Extract the [X, Y] coordinate from the center of the cell holding the provided text.  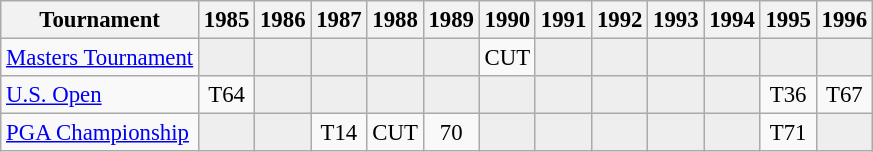
1991 [563, 20]
U.S. Open [100, 95]
1995 [788, 20]
1992 [620, 20]
T64 [227, 95]
1989 [451, 20]
70 [451, 133]
1996 [844, 20]
PGA Championship [100, 133]
Tournament [100, 20]
1993 [676, 20]
T14 [339, 133]
1990 [507, 20]
1987 [339, 20]
T67 [844, 95]
Masters Tournament [100, 58]
1994 [732, 20]
1986 [283, 20]
T71 [788, 133]
1985 [227, 20]
T36 [788, 95]
1988 [395, 20]
